Identify which cell holds the provided text, then report its (x, y) central coordinate. 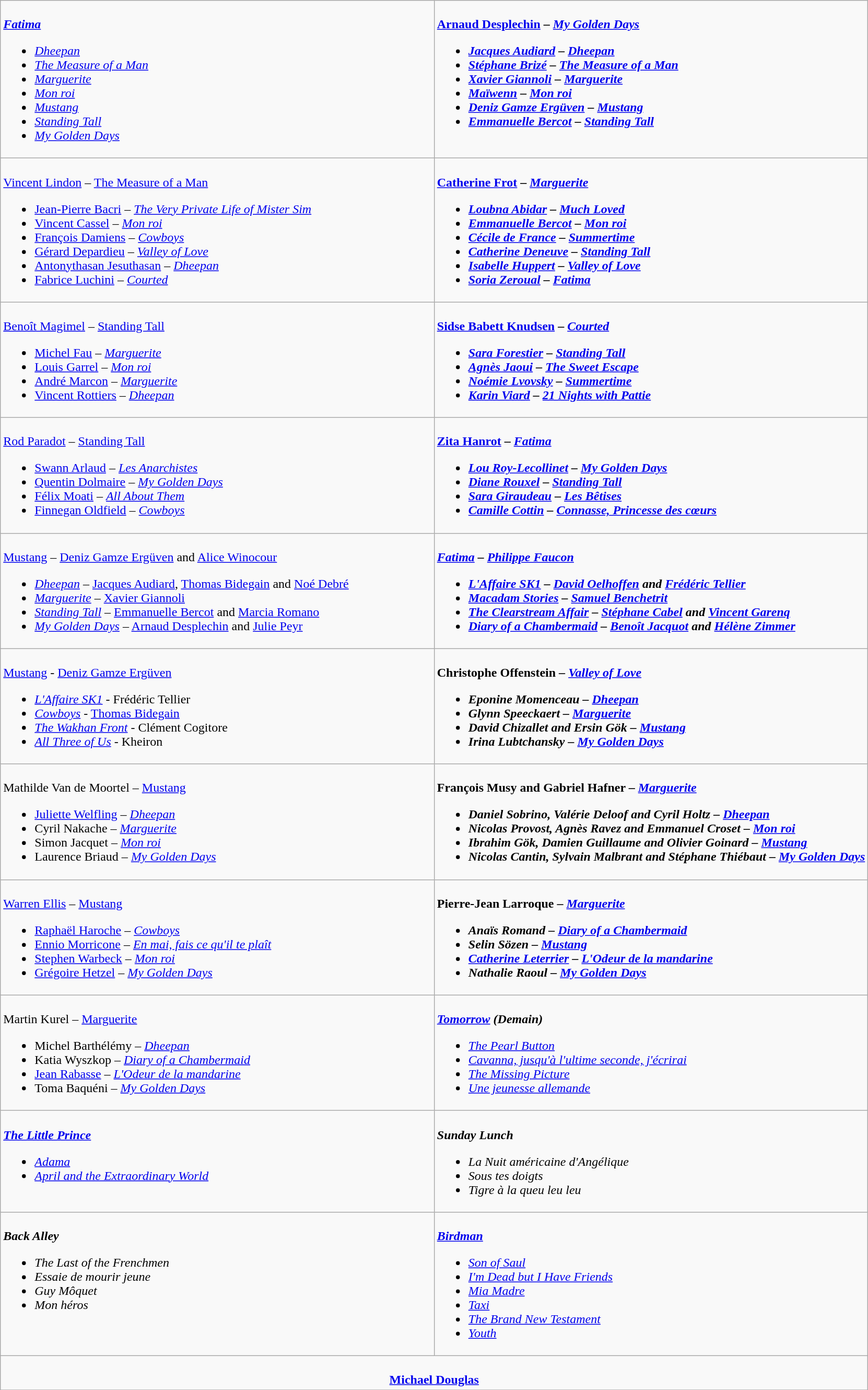
Mathilde Van de Moortel – MustangJuliette Welfling – DheepanCyril Nakache – MargueriteSimon Jacquet – Mon roiLaurence Briaud – My Golden Days (217, 821)
Tomorrow (Demain)The Pearl ButtonCavanna, jusqu'à l'ultime seconde, j'écriraiThe Missing PictureUne jeunesse allemande (651, 1052)
Sunday LunchLa Nuit américaine d'AngéliqueSous tes doigtsTigre à la queu leu leu (651, 1161)
The Little PrinceAdamaApril and the Extraordinary World (217, 1161)
BirdmanSon of SaulI'm Dead but I Have FriendsMia MadreTaxiThe Brand New TestamentYouth (651, 1283)
Michael Douglas (435, 1372)
Back AlleyThe Last of the FrenchmenEssaie de mourir jeuneGuy MôquetMon héros (217, 1283)
FatimaDheepanThe Measure of a ManMargueriteMon roiMustangStanding TallMy Golden Days (217, 79)
Mustang - Deniz Gamze ErgüvenL'Affaire SK1 - Frédéric TellierCowboys - Thomas BidegainThe Wakhan Front - Clément CogitoreAll Three of Us - Kheiron (217, 706)
Benoît Magimel – Standing TallMichel Fau – MargueriteLouis Garrel – Mon roiAndré Marcon – MargueriteVincent Rottiers – Dheepan (217, 360)
Rod Paradot – Standing TallSwann Arlaud – Les AnarchistesQuentin Dolmaire – My Golden DaysFélix Moati – All About ThemFinnegan Oldfield – Cowboys (217, 476)
